Locate the cell with the specified text and output its (x, y) center coordinate. 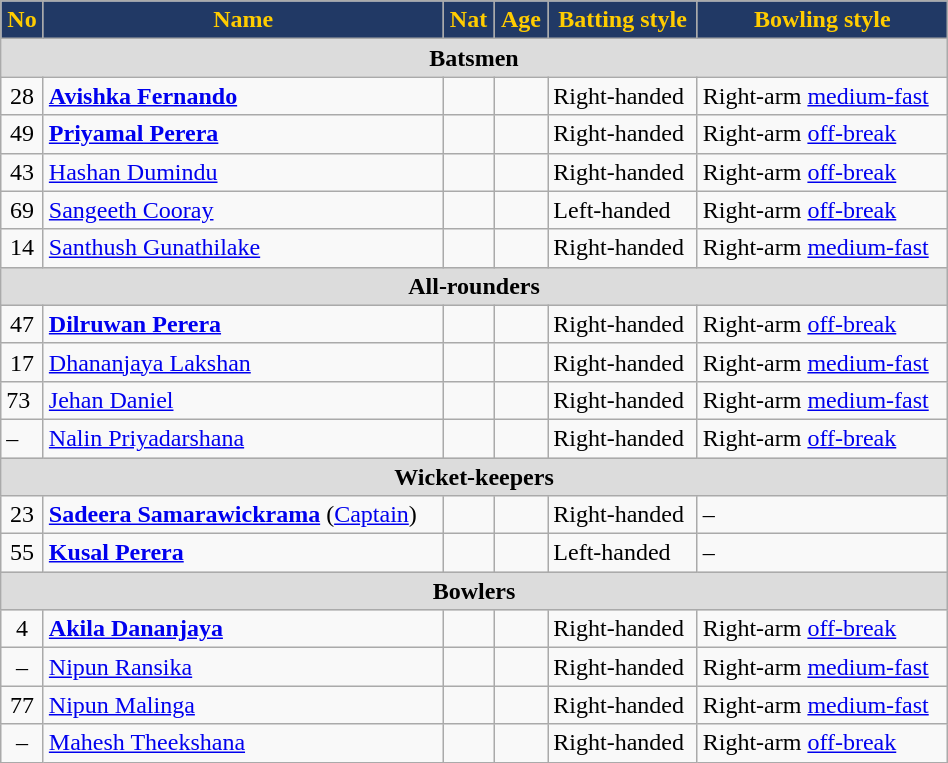
Avishka Fernando (243, 96)
Nipun Ransika (243, 667)
69 (22, 210)
Wicket-keepers (474, 477)
Priyamal Perera (243, 134)
Batting style (622, 20)
Nalin Priyadarshana (243, 438)
23 (22, 515)
4 (22, 629)
Batsmen (474, 58)
Jehan Daniel (243, 400)
Bowling style (822, 20)
Sadeera Samarawickrama (Captain) (243, 515)
77 (22, 705)
28 (22, 96)
All-rounders (474, 286)
Hashan Dumindu (243, 172)
Santhush Gunathilake (243, 248)
Dhananjaya Lakshan (243, 362)
43 (22, 172)
73 (22, 400)
No (22, 20)
14 (22, 248)
47 (22, 324)
Kusal Perera (243, 553)
17 (22, 362)
Akila Dananjaya (243, 629)
49 (22, 134)
Dilruwan Perera (243, 324)
55 (22, 553)
Name (243, 20)
Age (521, 20)
Nipun Malinga (243, 705)
Mahesh Theekshana (243, 743)
Bowlers (474, 591)
Nat (468, 20)
Sangeeth Cooray (243, 210)
